From the cell containing the given text, extract its center point as [X, Y] coordinate. 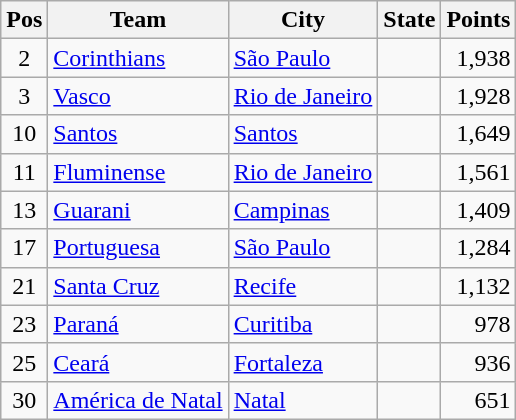
Team [138, 20]
11 [24, 172]
17 [24, 248]
10 [24, 134]
13 [24, 210]
21 [24, 286]
Vasco [138, 96]
936 [478, 362]
2 [24, 58]
Santa Cruz [138, 286]
Ceará [138, 362]
América de Natal [138, 400]
City [303, 20]
1,938 [478, 58]
Pos [24, 20]
Fortaleza [303, 362]
Recife [303, 286]
Points [478, 20]
1,284 [478, 248]
978 [478, 324]
1,409 [478, 210]
1,132 [478, 286]
Portuguesa [138, 248]
1,928 [478, 96]
1,561 [478, 172]
1,649 [478, 134]
Guarani [138, 210]
Campinas [303, 210]
23 [24, 324]
Paraná [138, 324]
25 [24, 362]
3 [24, 96]
Curitiba [303, 324]
30 [24, 400]
651 [478, 400]
Fluminense [138, 172]
State [410, 20]
Natal [303, 400]
Corinthians [138, 58]
